Locate the cell with the specified text and output its [x, y] center coordinate. 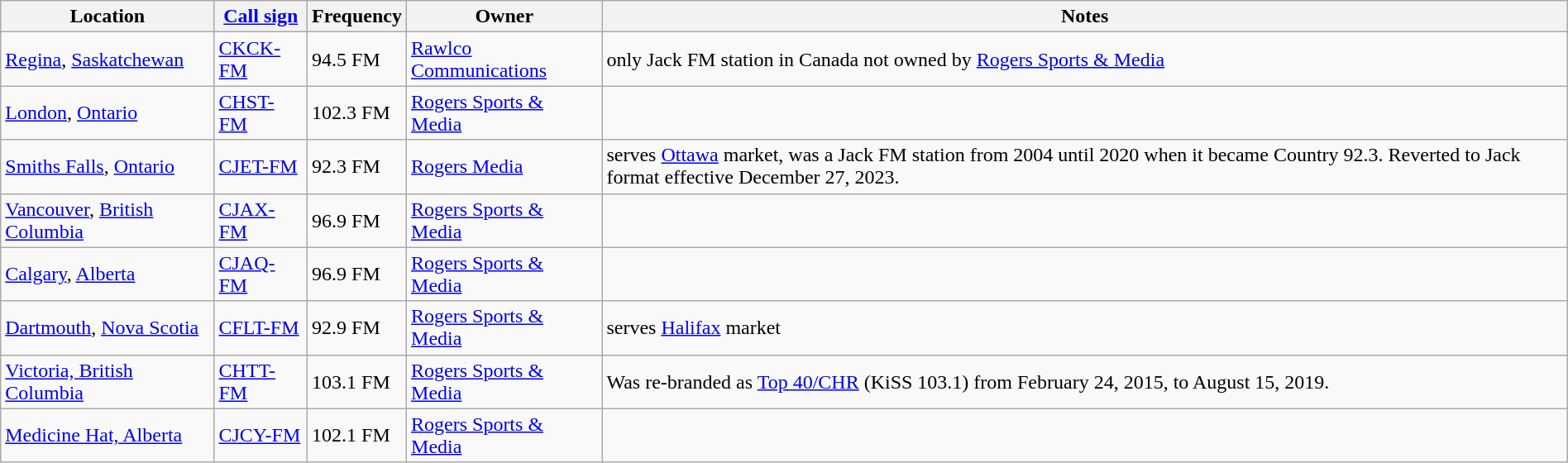
92.3 FM [357, 167]
Notes [1085, 17]
102.1 FM [357, 435]
Medicine Hat, Alberta [108, 435]
CHTT-FM [261, 382]
CHST-FM [261, 112]
Was re-branded as Top 40/CHR (KiSS 103.1) from February 24, 2015, to August 15, 2019. [1085, 382]
92.9 FM [357, 327]
Victoria, British Columbia [108, 382]
only Jack FM station in Canada not owned by Rogers Sports & Media [1085, 60]
Dartmouth, Nova Scotia [108, 327]
Call sign [261, 17]
CJET-FM [261, 167]
Frequency [357, 17]
Rogers Media [504, 167]
CKCK-FM [261, 60]
103.1 FM [357, 382]
CJAX-FM [261, 220]
102.3 FM [357, 112]
Owner [504, 17]
94.5 FM [357, 60]
Smiths Falls, Ontario [108, 167]
Calgary, Alberta [108, 274]
Regina, Saskatchewan [108, 60]
London, Ontario [108, 112]
serves Halifax market [1085, 327]
Rawlco Communications [504, 60]
CFLT-FM [261, 327]
Location [108, 17]
serves Ottawa market, was a Jack FM station from 2004 until 2020 when it became Country 92.3. Reverted to Jack format effective December 27, 2023. [1085, 167]
CJAQ-FM [261, 274]
CJCY-FM [261, 435]
Vancouver, British Columbia [108, 220]
